Output the (x, y) coordinate of the center of the cell containing the given text.  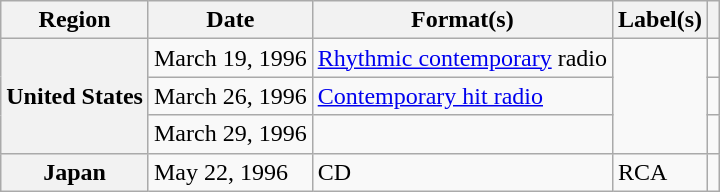
May 22, 1996 (230, 172)
March 19, 1996 (230, 58)
March 29, 1996 (230, 134)
CD (462, 172)
Format(s) (462, 20)
Japan (75, 172)
RCA (660, 172)
Rhythmic contemporary radio (462, 58)
United States (75, 96)
Date (230, 20)
Contemporary hit radio (462, 96)
Region (75, 20)
March 26, 1996 (230, 96)
Label(s) (660, 20)
